Provide the [x, y] coordinate of the cell's center where the given text is located.  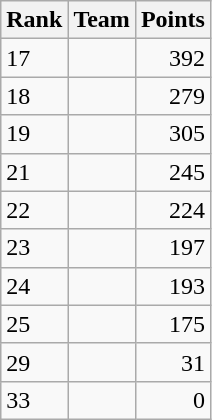
305 [172, 134]
23 [34, 248]
193 [172, 286]
18 [34, 96]
Rank [34, 20]
24 [34, 286]
17 [34, 58]
175 [172, 324]
Team [102, 20]
19 [34, 134]
245 [172, 172]
29 [34, 362]
25 [34, 324]
224 [172, 210]
Points [172, 20]
0 [172, 400]
22 [34, 210]
392 [172, 58]
33 [34, 400]
197 [172, 248]
279 [172, 96]
31 [172, 362]
21 [34, 172]
